Output the (X, Y) coordinate of the center of the cell containing the given text.  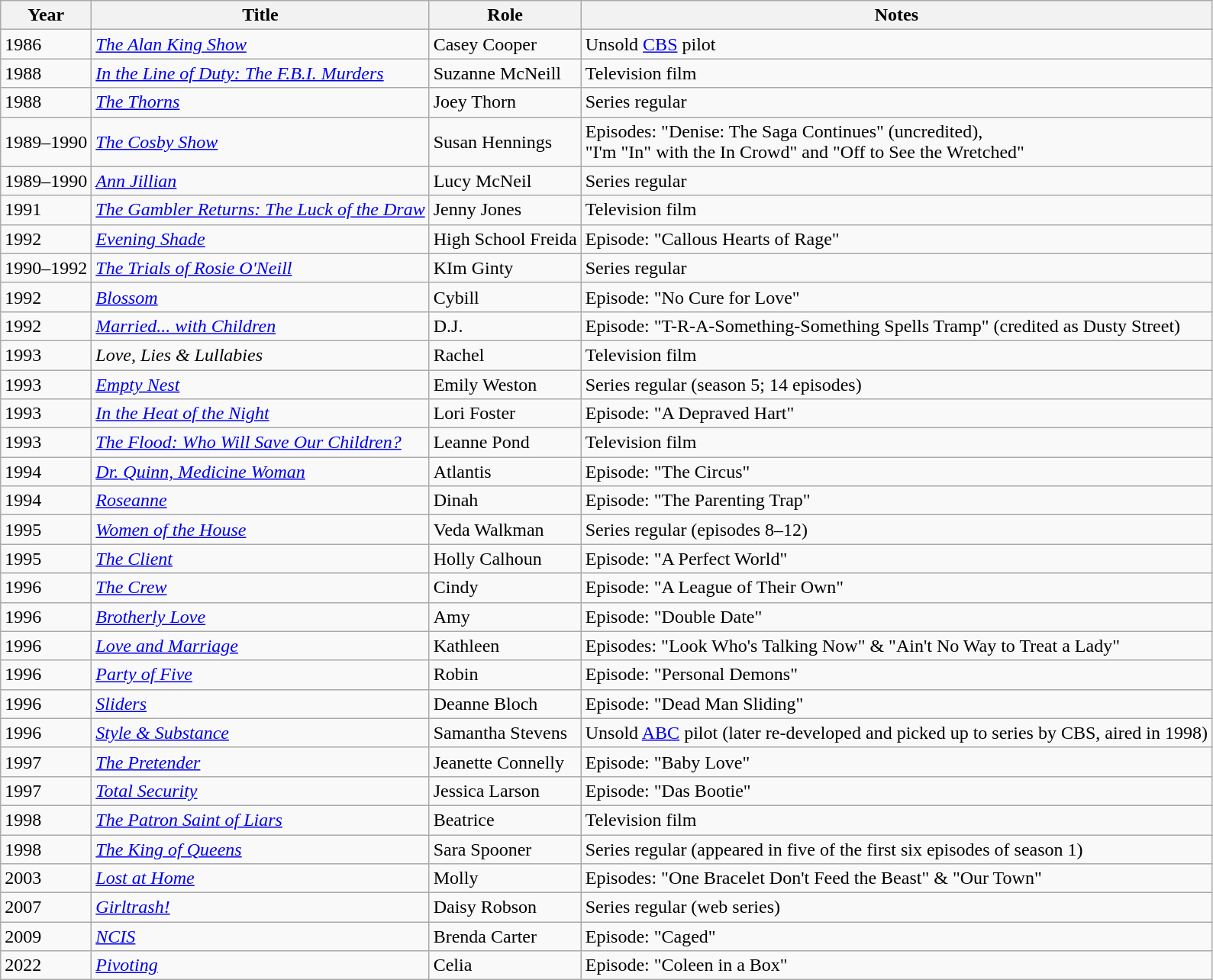
Episode: "No Cure for Love" (896, 297)
Daisy Robson (505, 907)
Jessica Larson (505, 791)
Amy (505, 617)
Dinah (505, 501)
Leanne Pond (505, 443)
The Pretender (260, 762)
Emily Weston (505, 384)
Episode: "Caged" (896, 936)
Celia (505, 965)
Lucy McNeil (505, 181)
Episodes: "Denise: The Saga Continues" (uncredited),"I'm "In" with the In Crowd" and "Off to See the Wretched" (896, 142)
Jeanette Connelly (505, 762)
The Alan King Show (260, 44)
Suzanne McNeill (505, 73)
Susan Hennings (505, 142)
2009 (46, 936)
Episode: "T-R-A-Something-Something Spells Tramp" (credited as Dusty Street) (896, 326)
Lori Foster (505, 414)
Episode: "A League of Their Own" (896, 588)
KIm Ginty (505, 268)
Deanne Bloch (505, 704)
Roseanne (260, 501)
Dr. Quinn, Medicine Woman (260, 472)
Episode: "Dead Man Sliding" (896, 704)
Party of Five (260, 675)
Episode: "Personal Demons" (896, 675)
Series regular (episodes 8–12) (896, 530)
Jenny Jones (505, 210)
Women of the House (260, 530)
The Client (260, 559)
Lost at Home (260, 878)
Series regular (season 5; 14 episodes) (896, 384)
Robin (505, 675)
Atlantis (505, 472)
Episode: "Baby Love" (896, 762)
Married... with Children (260, 326)
2022 (46, 965)
Brotherly Love (260, 617)
In the Heat of the Night (260, 414)
The Flood: Who Will Save Our Children? (260, 443)
1990–1992 (46, 268)
Samantha Stevens (505, 733)
Notes (896, 15)
Joey Thorn (505, 102)
Ann Jillian (260, 181)
Empty Nest (260, 384)
The Trials of Rosie O'Neill (260, 268)
Pivoting (260, 965)
Series regular (web series) (896, 907)
Rachel (505, 355)
Sara Spooner (505, 849)
Cybill (505, 297)
Episode: "Double Date" (896, 617)
Love, Lies & Lullabies (260, 355)
Casey Cooper (505, 44)
Total Security (260, 791)
2007 (46, 907)
Episode: "Callous Hearts of Rage" (896, 239)
Episodes: "Look Who's Talking Now" & "Ain't No Way to Treat a Lady" (896, 646)
Episode: "The Circus" (896, 472)
1986 (46, 44)
Kathleen (505, 646)
1991 (46, 210)
The Patron Saint of Liars (260, 820)
Brenda Carter (505, 936)
Beatrice (505, 820)
Blossom (260, 297)
Title (260, 15)
Episodes: "One Bracelet Don't Feed the Beast" & "Our Town" (896, 878)
The Crew (260, 588)
Cindy (505, 588)
Love and Marriage (260, 646)
Veda Walkman (505, 530)
Episode: "A Depraved Hart" (896, 414)
Episode: "A Perfect World" (896, 559)
The Gambler Returns: The Luck of the Draw (260, 210)
Series regular (appeared in five of the first six episodes of season 1) (896, 849)
The Cosby Show (260, 142)
2003 (46, 878)
Molly (505, 878)
Episode: "Coleen in a Box" (896, 965)
Episode: "Das Bootie" (896, 791)
Sliders (260, 704)
The King of Queens (260, 849)
D.J. (505, 326)
Holly Calhoun (505, 559)
Unsold ABC pilot (later re-developed and picked up to series by CBS, aired in 1998) (896, 733)
In the Line of Duty: The F.B.I. Murders (260, 73)
Episode: "The Parenting Trap" (896, 501)
The Thorns (260, 102)
High School Freida (505, 239)
Role (505, 15)
Year (46, 15)
Unsold CBS pilot (896, 44)
Girltrash! (260, 907)
Style & Substance (260, 733)
NCIS (260, 936)
Evening Shade (260, 239)
